Identify which cell holds the provided text, then report its (X, Y) central coordinate. 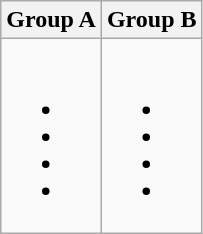
Group A (52, 20)
Group B (152, 20)
